Determine the [x, y] coordinate at the center of the cell enclosing the given text.  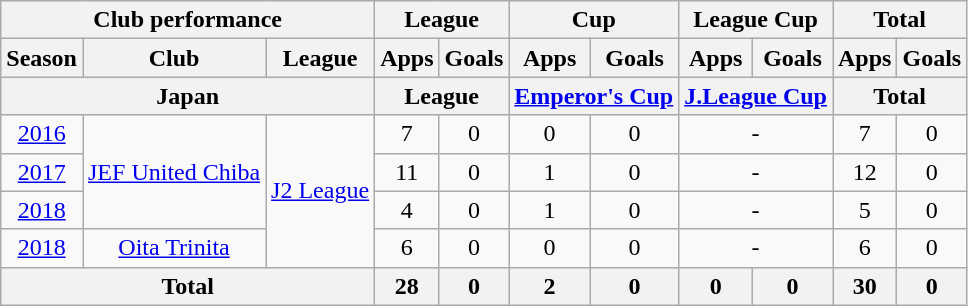
28 [407, 286]
Club performance [188, 20]
Oita Trinita [174, 248]
2 [550, 286]
12 [864, 172]
Season [42, 58]
Emperor's Cup [594, 96]
League Cup [756, 20]
J.League Cup [756, 96]
J2 League [320, 191]
Cup [594, 20]
JEF United Chiba [174, 172]
4 [407, 210]
Japan [188, 96]
Club [174, 58]
2017 [42, 172]
2016 [42, 134]
5 [864, 210]
11 [407, 172]
30 [864, 286]
